Provide the (x, y) coordinate of the cell's center where the given text is located.  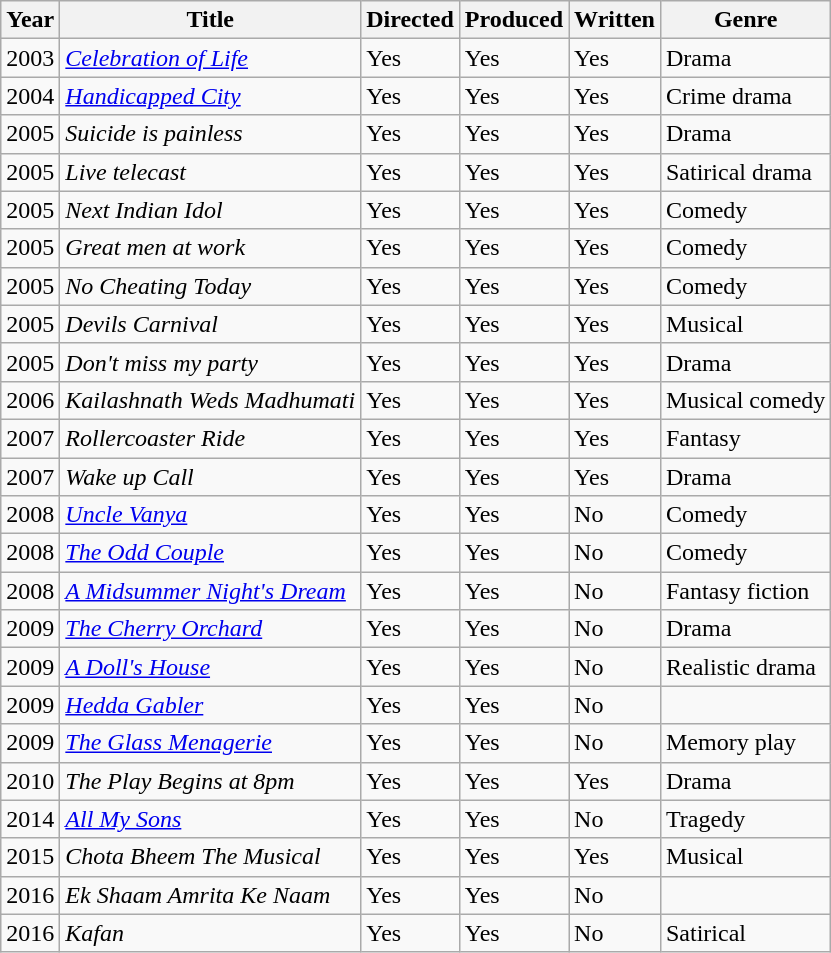
No Cheating Today (210, 286)
2010 (30, 781)
All My Sons (210, 819)
Fantasy (745, 438)
A Doll's House (210, 667)
2015 (30, 857)
Satirical drama (745, 172)
The Glass Menagerie (210, 743)
Devils Carnival (210, 324)
2003 (30, 58)
Don't miss my party (210, 362)
Wake up Call (210, 477)
Title (210, 20)
Directed (410, 20)
Uncle Vanya (210, 515)
Ek Shaam Amrita Ke Naam (210, 895)
Musical comedy (745, 400)
Crime drama (745, 96)
Genre (745, 20)
Kafan (210, 933)
Great men at work (210, 248)
Year (30, 20)
Kailashnath Weds Madhumati (210, 400)
Tragedy (745, 819)
Handicapped City (210, 96)
Celebration of Life (210, 58)
Hedda Gabler (210, 705)
Written (615, 20)
2006 (30, 400)
A Midsummer Night's Dream (210, 591)
The Odd Couple (210, 553)
The Play Begins at 8pm (210, 781)
Produced (514, 20)
The Cherry Orchard (210, 629)
Rollercoaster Ride (210, 438)
2014 (30, 819)
Fantasy fiction (745, 591)
Live telecast (210, 172)
2004 (30, 96)
Memory play (745, 743)
Next Indian Idol (210, 210)
Suicide is painless (210, 134)
Satirical (745, 933)
Realistic drama (745, 667)
Chota Bheem The Musical (210, 857)
